Return [X, Y] of the center of cell containing provided text 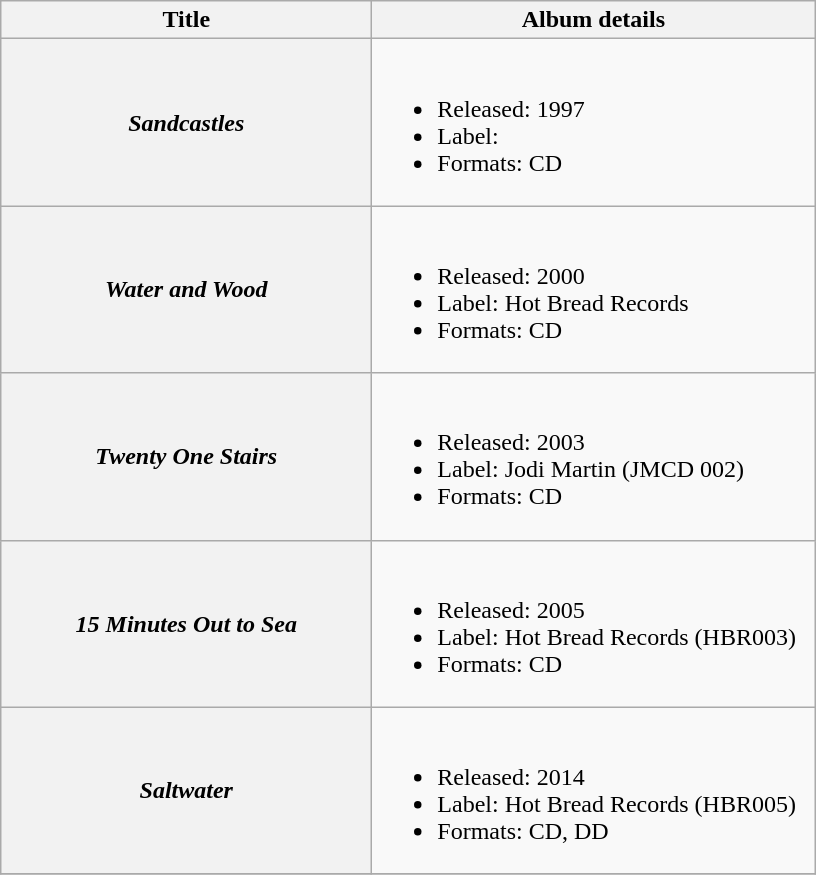
15 Minutes Out to Sea [186, 624]
Title [186, 20]
Released: 2014Label: Hot Bread Records (HBR005)Formats: CD, DD [594, 790]
Released: 1997Label:Formats: CD [594, 122]
Water and Wood [186, 290]
Released: 2005Label: Hot Bread Records (HBR003)Formats: CD [594, 624]
Released: 2003Label: Jodi Martin (JMCD 002)Formats: CD [594, 456]
Sandcastles [186, 122]
Released: 2000Label: Hot Bread RecordsFormats: CD [594, 290]
Twenty One Stairs [186, 456]
Saltwater [186, 790]
Album details [594, 20]
